Capture the cell that displays the provided text and extract its [x, y] central coordinate. 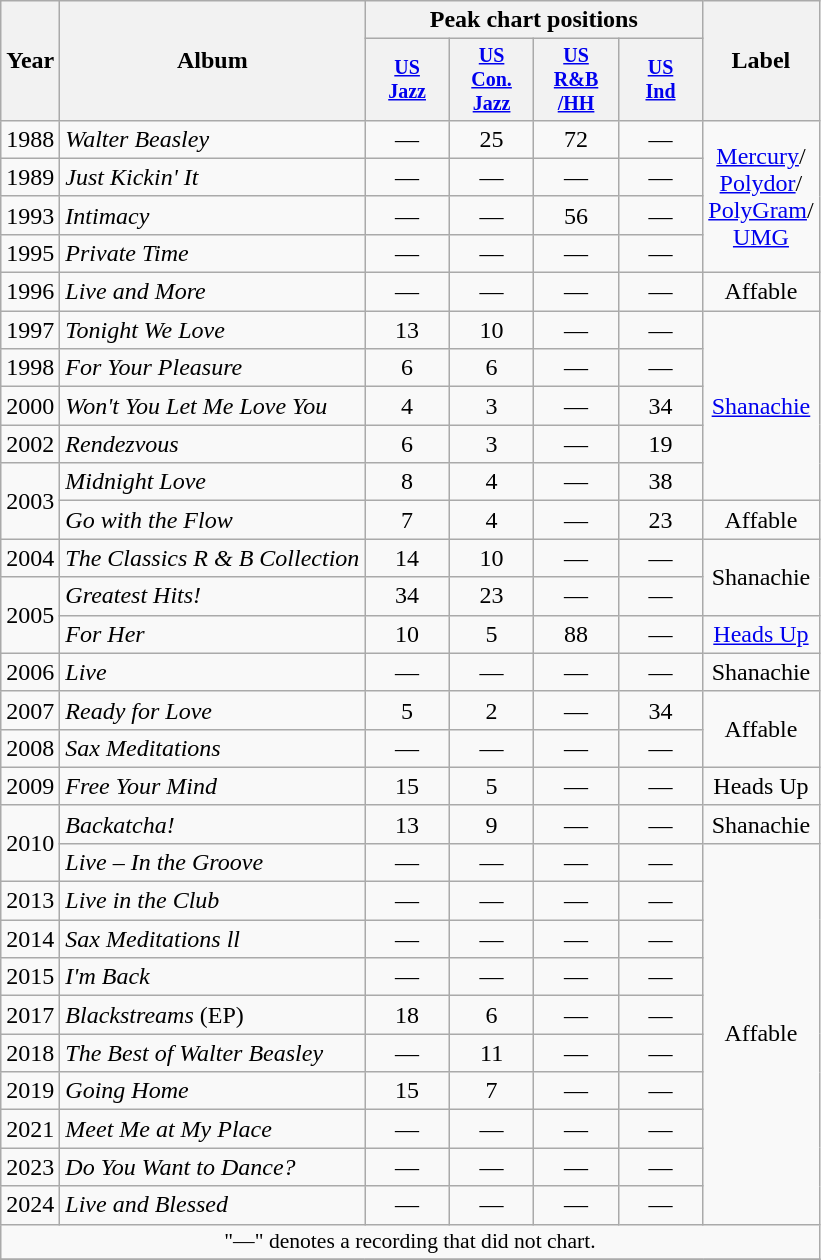
2005 [30, 615]
Sax Meditations [212, 748]
2002 [30, 444]
The Classics R & B Collection [212, 558]
2017 [30, 1015]
2008 [30, 748]
2004 [30, 558]
11 [491, 1053]
Live – In the Groove [212, 862]
Album [212, 61]
2021 [30, 1129]
Meet Me at My Place [212, 1129]
2014 [30, 939]
Private Time [212, 253]
Label [761, 61]
For Your Pleasure [212, 368]
USJazz [407, 80]
8 [407, 482]
2 [491, 710]
I'm Back [212, 977]
Live [212, 672]
USInd [660, 80]
1989 [30, 177]
Tonight We Love [212, 330]
56 [576, 215]
25 [491, 139]
Midnight Love [212, 482]
Blackstreams (EP) [212, 1015]
2000 [30, 406]
1996 [30, 292]
2013 [30, 901]
Rendezvous [212, 444]
2024 [30, 1205]
14 [407, 558]
1995 [30, 253]
1988 [30, 139]
Ready for Love [212, 710]
1998 [30, 368]
Mercury/Polydor/PolyGram/UMG [761, 196]
Greatest Hits! [212, 596]
2007 [30, 710]
19 [660, 444]
2003 [30, 501]
For Her [212, 634]
88 [576, 634]
2009 [30, 786]
38 [660, 482]
Walter Beasley [212, 139]
2006 [30, 672]
"—" denotes a recording that did not chart. [410, 1242]
Do You Want to Dance? [212, 1167]
Just Kickin' It [212, 177]
Intimacy [212, 215]
1993 [30, 215]
9 [491, 824]
Live and Blessed [212, 1205]
2018 [30, 1053]
USCon.Jazz [491, 80]
Live in the Club [212, 901]
Year [30, 61]
The Best of Walter Beasley [212, 1053]
Free Your Mind [212, 786]
Backatcha! [212, 824]
2023 [30, 1167]
18 [407, 1015]
Going Home [212, 1091]
1997 [30, 330]
2015 [30, 977]
USR&B/HH [576, 80]
2019 [30, 1091]
72 [576, 139]
Peak chart positions [534, 20]
Sax Meditations ll [212, 939]
Won't You Let Me Love You [212, 406]
Live and More [212, 292]
Go with the Flow [212, 520]
2010 [30, 843]
